Capture the cell that displays the provided text and extract its [X, Y] central coordinate. 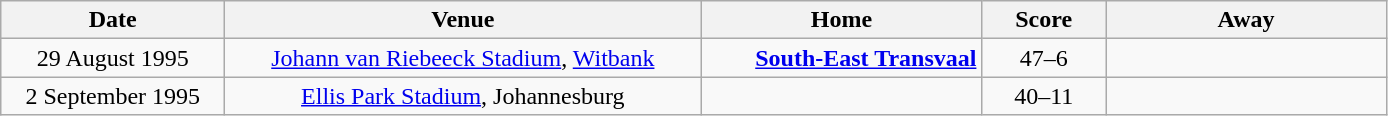
Home [842, 20]
47–6 [1044, 58]
Date [113, 20]
29 August 1995 [113, 58]
South-East Transvaal [842, 58]
2 September 1995 [113, 96]
Ellis Park Stadium, Johannesburg [463, 96]
Johann van Riebeeck Stadium, Witbank [463, 58]
Away [1246, 20]
Score [1044, 20]
40–11 [1044, 96]
Venue [463, 20]
